Return [x, y] of the center of cell containing provided text 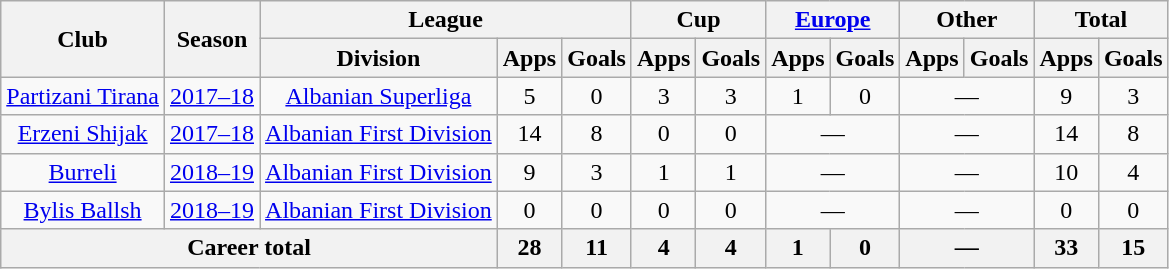
Division [379, 58]
Total [1101, 20]
11 [597, 248]
15 [1133, 248]
5 [529, 96]
Partizani Tirana [83, 96]
Bylis Ballsh [83, 210]
Europe [833, 20]
Other [967, 20]
10 [1066, 172]
League [446, 20]
33 [1066, 248]
Erzeni Shijak [83, 134]
Cup [698, 20]
Albanian Superliga [379, 96]
Career total [249, 248]
28 [529, 248]
Club [83, 39]
Season [212, 39]
Burreli [83, 172]
